Pinpoint the cell where the given text exists, returning its [x, y] midpoint coordinate. 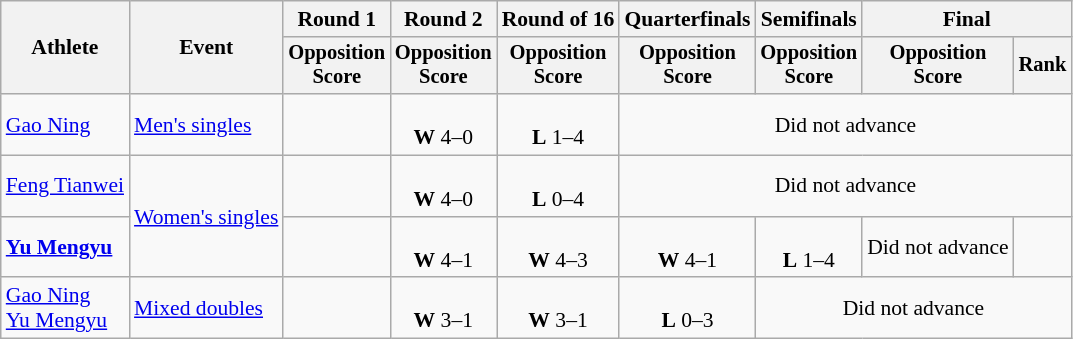
L 0–3 [687, 308]
Round 2 [444, 19]
Yu Mengyu [65, 248]
Round 1 [336, 19]
Round of 16 [558, 19]
L 0–4 [558, 186]
W 4–3 [558, 248]
Semifinals [810, 19]
Mixed doubles [206, 308]
Athlete [65, 48]
Gao Ning [65, 124]
Feng Tianwei [65, 186]
Gao NingYu Mengyu [65, 308]
Final [966, 19]
Women's singles [206, 217]
Men's singles [206, 124]
Quarterfinals [687, 19]
Rank [1043, 66]
Event [206, 48]
